Extract the (x, y) coordinate from the center of the cell holding the provided text.  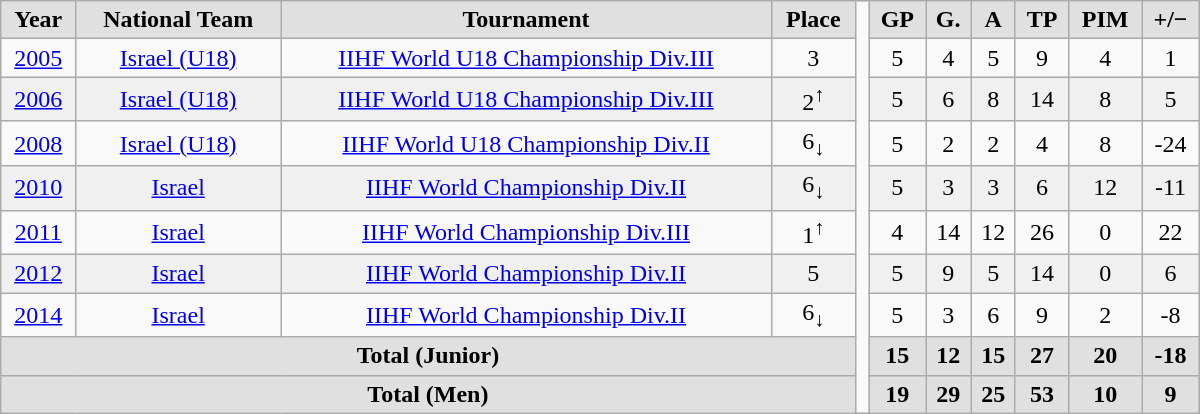
-18 (1170, 356)
25 (994, 394)
IIHF World Championship Div.III (526, 232)
22 (1170, 232)
A (994, 20)
G. (948, 20)
10 (1104, 394)
-11 (1170, 188)
20 (1104, 356)
National Team (178, 20)
-24 (1170, 143)
1↑ (814, 232)
26 (1042, 232)
Year (38, 20)
TP (1042, 20)
53 (1042, 394)
2014 (38, 315)
GP (897, 20)
Place (814, 20)
2011 (38, 232)
2012 (38, 274)
2008 (38, 143)
27 (1042, 356)
+/− (1170, 20)
19 (897, 394)
2005 (38, 58)
1 (1170, 58)
Total (Junior) (428, 356)
PIM (1104, 20)
Tournament (526, 20)
-8 (1170, 315)
IIHF World U18 Championship Div.II (526, 143)
2↑ (814, 100)
2010 (38, 188)
2006 (38, 100)
29 (948, 394)
Total (Men) (428, 394)
